Capture the cell that displays the provided text and extract its (X, Y) central coordinate. 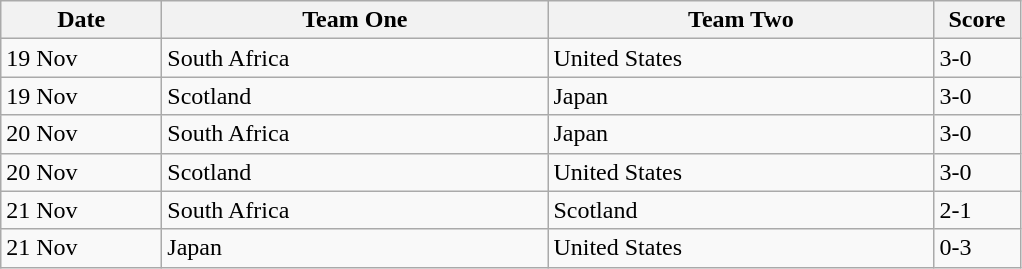
0-3 (977, 248)
2-1 (977, 210)
Team One (355, 20)
Team Two (741, 20)
Score (977, 20)
Date (82, 20)
